Search for the cell housing the specified text and yield its (X, Y) center coordinate. 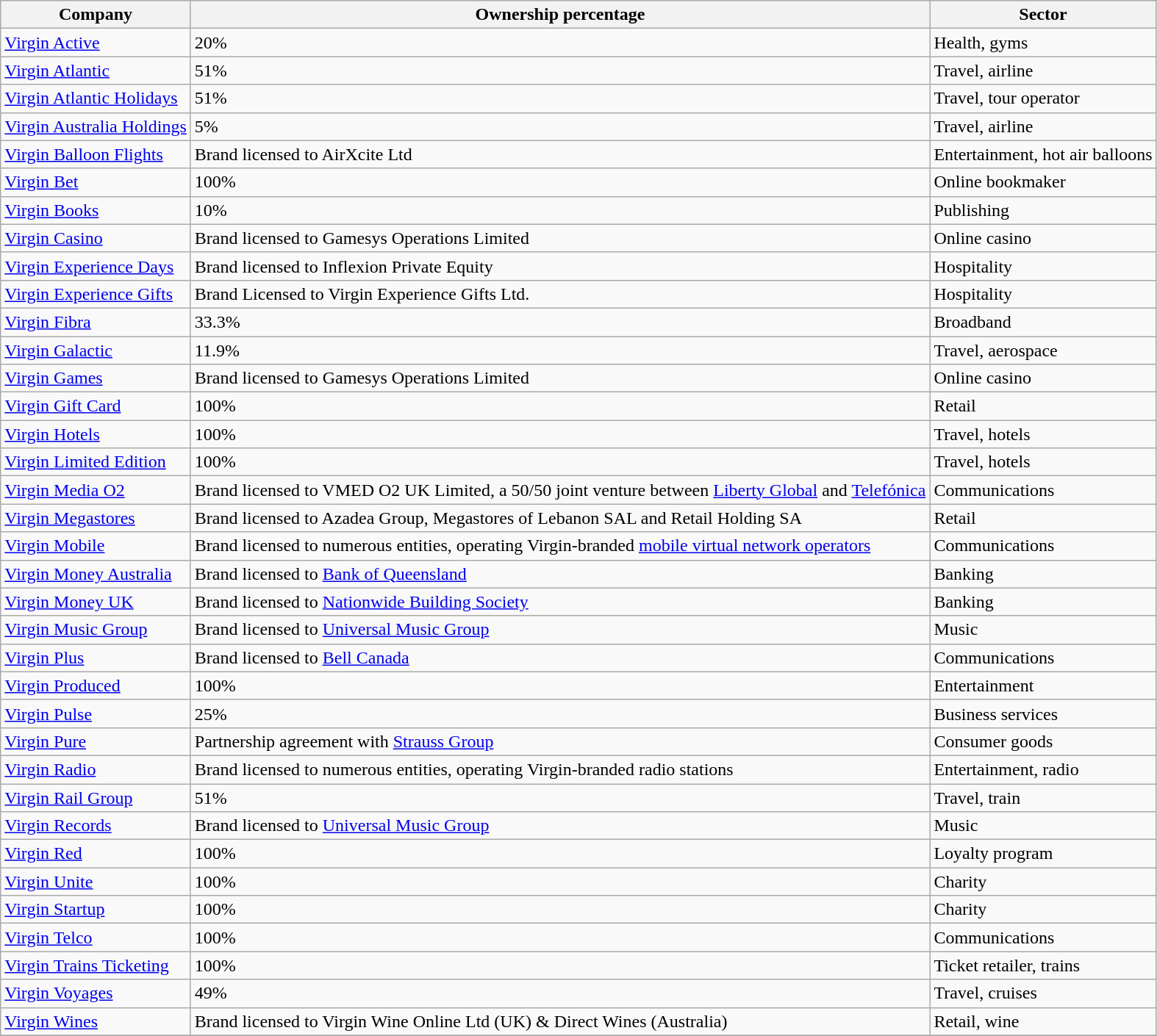
Virgin Unite (96, 882)
Brand licensed to Virgin Wine Online Ltd (UK) & Direct Wines (Australia) (560, 1021)
Virgin Games (96, 378)
Virgin Galactic (96, 350)
Brand licensed to numerous entities, operating Virgin-branded mobile virtual network operators (560, 546)
Publishing (1043, 210)
Virgin Balloon Flights (96, 154)
Entertainment (1043, 686)
Virgin Money UK (96, 602)
Virgin Pure (96, 741)
Travel, aerospace (1043, 350)
Loyalty program (1043, 854)
Virgin Pulse (96, 713)
Virgin Gift Card (96, 406)
Virgin Atlantic Holidays (96, 98)
Virgin Telco (96, 938)
Brand licensed to numerous entities, operating Virgin-branded radio stations (560, 769)
11.9% (560, 350)
10% (560, 210)
Virgin Atlantic (96, 71)
Virgin Active (96, 43)
Virgin Wines (96, 1021)
Ticket retailer, trains (1043, 965)
Brand licensed to Bell Canada (560, 658)
Broadband (1043, 322)
33.3% (560, 322)
Virgin Megastores (96, 518)
Retail, wine (1043, 1021)
Brand licensed to Bank of Queensland (560, 574)
Travel, tour operator (1043, 98)
Virgin Books (96, 210)
Virgin Music Group (96, 630)
Brand Licensed to Virgin Experience Gifts Ltd. (560, 294)
Virgin Trains Ticketing (96, 965)
Brand licensed to Azadea Group, Megastores of Lebanon SAL and Retail Holding SA (560, 518)
Brand licensed to VMED O2 UK Limited, a 50/50 joint venture between Liberty Global and Telefónica (560, 490)
Virgin Produced (96, 686)
Travel, cruises (1043, 993)
Brand licensed to Nationwide Building Society (560, 602)
Virgin Casino (96, 238)
25% (560, 713)
Virgin Hotels (96, 434)
Ownership percentage (560, 15)
Entertainment, hot air balloons (1043, 154)
Partnership agreement with Strauss Group (560, 741)
Sector (1043, 15)
Business services (1043, 713)
Virgin Bet (96, 182)
Online bookmaker (1043, 182)
Company (96, 15)
Travel, train (1043, 797)
Virgin Limited Edition (96, 462)
Virgin Media O2 (96, 490)
Consumer goods (1043, 741)
Virgin Voyages (96, 993)
5% (560, 126)
Entertainment, radio (1043, 769)
Health, gyms (1043, 43)
Brand licensed to Inflexion Private Equity (560, 266)
Virgin Records (96, 826)
Virgin Startup (96, 910)
Brand licensed to AirXcite Ltd (560, 154)
Virgin Experience Days (96, 266)
Virgin Australia Holdings (96, 126)
Virgin Radio (96, 769)
Virgin Experience Gifts (96, 294)
Virgin Rail Group (96, 797)
20% (560, 43)
49% (560, 993)
Virgin Mobile (96, 546)
Virgin Fibra (96, 322)
Virgin Plus (96, 658)
Virgin Red (96, 854)
Virgin Money Australia (96, 574)
